Return [X, Y] of the center of cell containing provided text 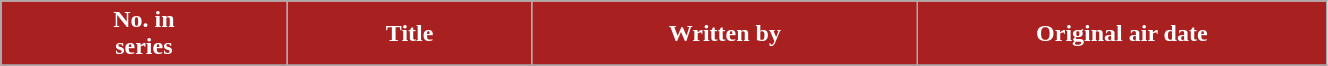
Written by [724, 34]
Original air date [1122, 34]
No. inseries [144, 34]
Title [410, 34]
